Find where the given text appears and provide that cell's center as [x, y] coordinate. 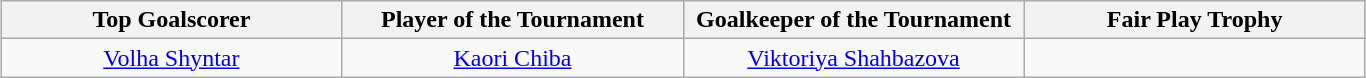
Top Goalscorer [172, 20]
Player of the Tournament [512, 20]
Goalkeeper of the Tournament [854, 20]
Fair Play Trophy [1194, 20]
Kaori Chiba [512, 58]
Volha Shyntar [172, 58]
Viktoriya Shahbazova [854, 58]
